Output the (x, y) coordinate of the center of the cell containing the given text.  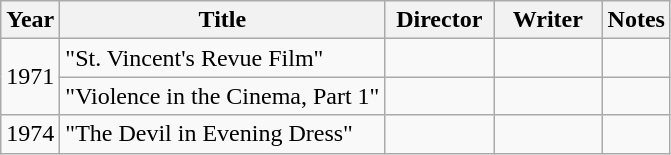
"Violence in the Cinema, Part 1" (222, 96)
1974 (30, 134)
1971 (30, 77)
Year (30, 20)
"The Devil in Evening Dress" (222, 134)
Title (222, 20)
Notes (636, 20)
Director (440, 20)
"St. Vincent's Revue Film" (222, 58)
Writer (548, 20)
